Return (x, y) of the center of cell containing provided text 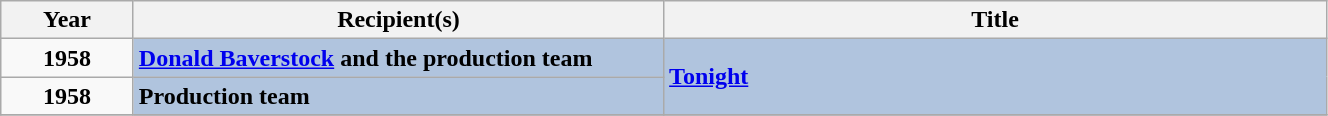
Production team (398, 96)
Donald Baverstock and the production team (398, 58)
Recipient(s) (398, 20)
Year (68, 20)
Tonight (996, 77)
Title (996, 20)
